Capture the cell that displays the provided text and extract its [x, y] central coordinate. 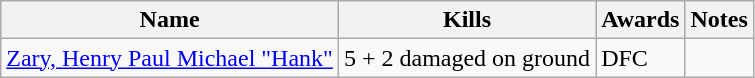
5 + 2 damaged on ground [466, 58]
Name [170, 20]
DFC [640, 58]
Kills [466, 20]
Awards [640, 20]
Zary, Henry Paul Michael "Hank" [170, 58]
Notes [719, 20]
